For the text-containing cell, return its midpoint in (X, Y) coordinate format. 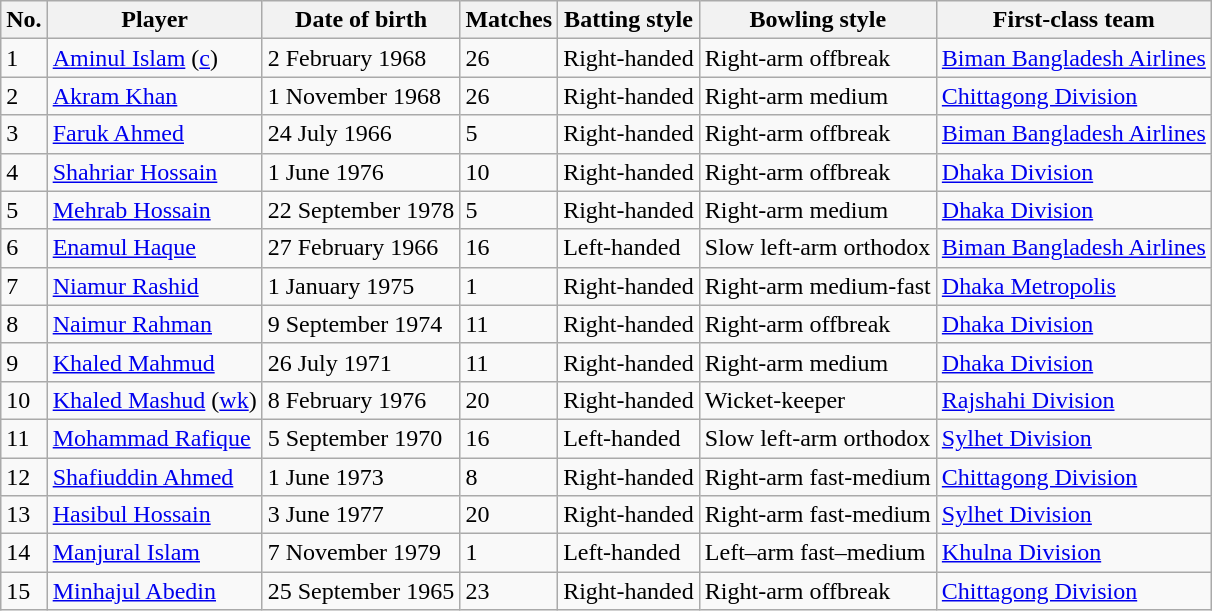
First-class team (1074, 20)
6 (24, 248)
Minhajul Abedin (154, 591)
9 (24, 362)
Khaled Mahmud (154, 362)
Dhaka Metropolis (1074, 286)
Mohammad Rafique (154, 438)
Niamur Rashid (154, 286)
3 (24, 134)
Wicket-keeper (818, 400)
Manjural Islam (154, 553)
Khulna Division (1074, 553)
Right-arm medium-fast (818, 286)
Akram Khan (154, 96)
Player (154, 20)
26 July 1971 (361, 362)
Left–arm fast–medium (818, 553)
Faruk Ahmed (154, 134)
15 (24, 591)
Mehrab Hossain (154, 210)
13 (24, 515)
Naimur Rahman (154, 324)
Batting style (629, 20)
8 February 1976 (361, 400)
Shafiuddin Ahmed (154, 477)
12 (24, 477)
Date of birth (361, 20)
1 June 1973 (361, 477)
27 February 1966 (361, 248)
Aminul Islam (c) (154, 58)
1 June 1976 (361, 172)
Enamul Haque (154, 248)
23 (509, 591)
Shahriar Hossain (154, 172)
Khaled Mashud (wk) (154, 400)
Bowling style (818, 20)
9 September 1974 (361, 324)
5 September 1970 (361, 438)
7 (24, 286)
7 November 1979 (361, 553)
22 September 1978 (361, 210)
14 (24, 553)
3 June 1977 (361, 515)
No. (24, 20)
1 January 1975 (361, 286)
Hasibul Hossain (154, 515)
24 July 1966 (361, 134)
2 (24, 96)
4 (24, 172)
Matches (509, 20)
25 September 1965 (361, 591)
1 November 1968 (361, 96)
Rajshahi Division (1074, 400)
2 February 1968 (361, 58)
